Identify which cell holds the provided text, then report its (X, Y) central coordinate. 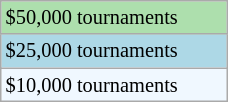
$25,000 tournaments (114, 51)
$50,000 tournaments (114, 17)
$10,000 tournaments (114, 85)
